Detect which cell encompasses the target text, then output its (X, Y) center coordinate. 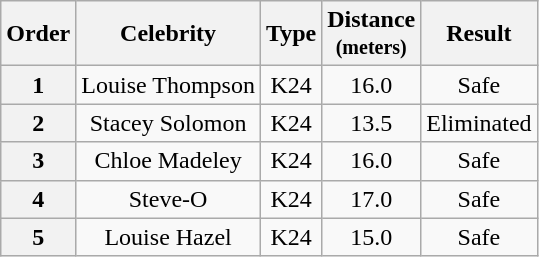
2 (38, 123)
Result (479, 34)
Eliminated (479, 123)
13.5 (372, 123)
Steve-O (168, 199)
1 (38, 85)
Chloe Madeley (168, 161)
Louise Hazel (168, 237)
3 (38, 161)
Louise Thompson (168, 85)
15.0 (372, 237)
Stacey Solomon (168, 123)
4 (38, 199)
Type (290, 34)
17.0 (372, 199)
Distance(meters) (372, 34)
Celebrity (168, 34)
Order (38, 34)
5 (38, 237)
